Pinpoint the cell where the given text exists, returning its [x, y] midpoint coordinate. 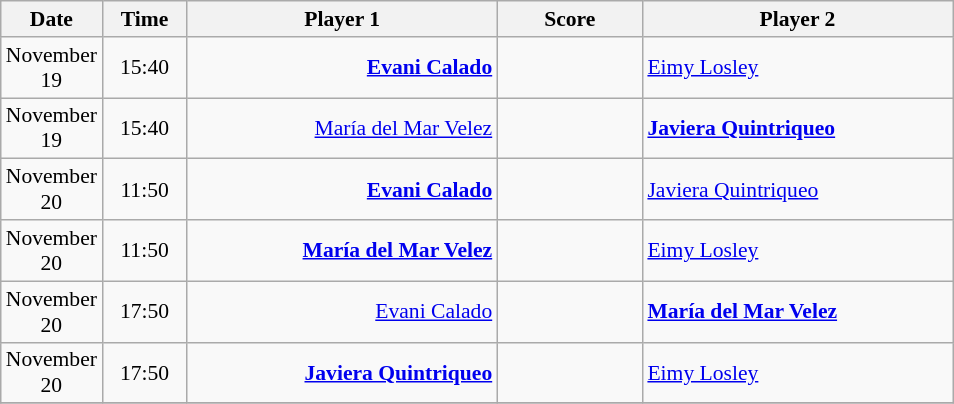
Time [144, 19]
Player 2 [797, 19]
Score [570, 19]
Player 1 [342, 19]
Date [52, 19]
